Output the [x, y] coordinate of the center of the cell containing the given text.  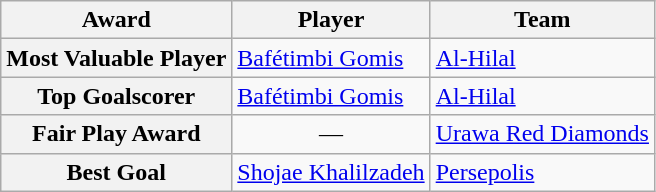
— [331, 134]
Persepolis [542, 172]
Team [542, 20]
Top Goalscorer [116, 96]
Best Goal [116, 172]
Shojae Khalilzadeh [331, 172]
Most Valuable Player [116, 58]
Award [116, 20]
Fair Play Award [116, 134]
Player [331, 20]
Urawa Red Diamonds [542, 134]
